Identify which cell holds the provided text, then report its (x, y) central coordinate. 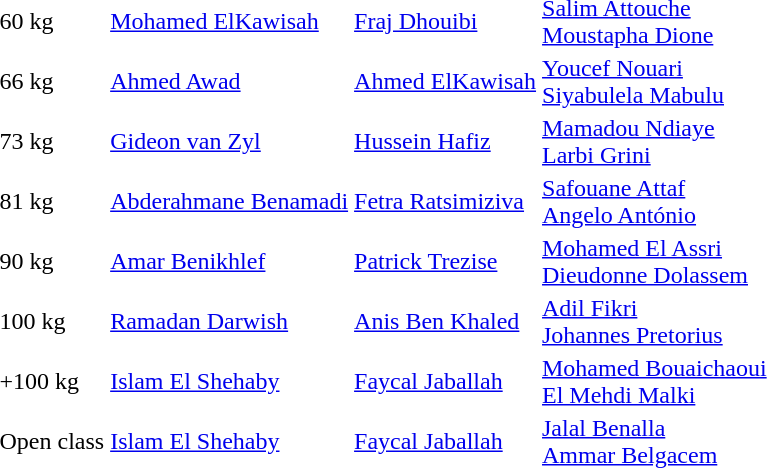
Anis Ben Khaled (446, 322)
Abderahmane Benamadi (230, 202)
Gideon van Zyl (230, 142)
Ahmed ElKawisah (446, 82)
Fetra Ratsimiziva (446, 202)
Faycal Jaballah (446, 382)
Ahmed Awad (230, 82)
Patrick Trezise (446, 262)
Amar Benikhlef (230, 262)
Ramadan Darwish (230, 322)
Islam El Shehaby (230, 382)
Hussein Hafiz (446, 142)
